Return the (x, y) coordinate for the center point of the cell that contains the specified text.  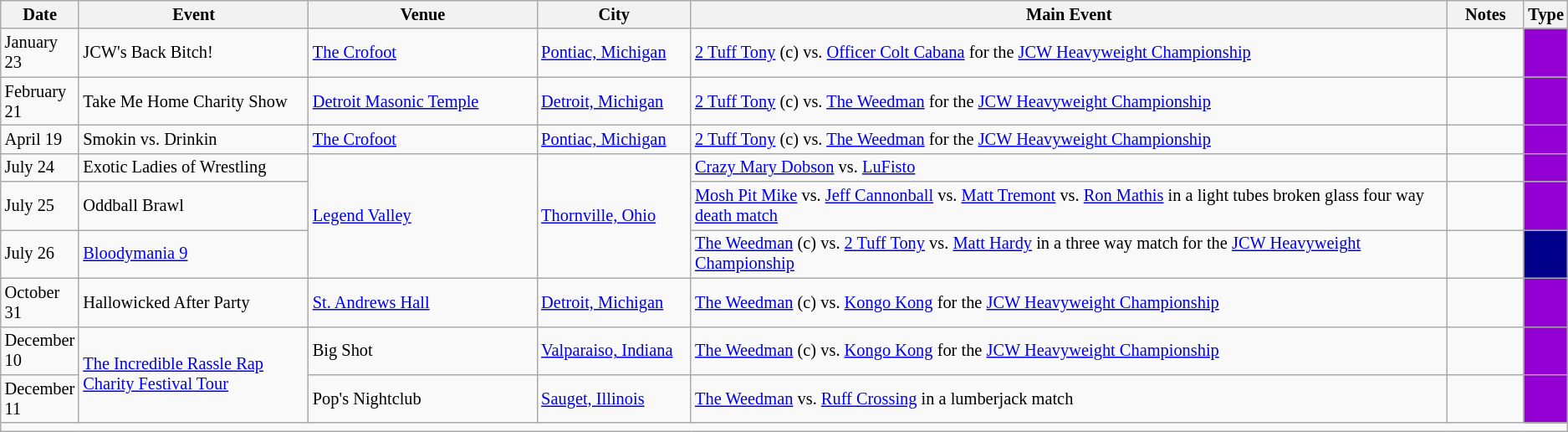
Venue (423, 14)
Notes (1485, 14)
December 10 (40, 351)
JCW's Back Bitch! (193, 53)
Smokin vs. Drinkin (193, 139)
April 19 (40, 139)
Type (1545, 14)
Mosh Pit Mike vs. Jeff Cannonball vs. Matt Tremont vs. Ron Mathis in a light tubes broken glass four way death match (1069, 206)
July 24 (40, 167)
The Incredible Rassle Rap Charity Festival Tour (193, 375)
Legend Valley (423, 216)
Crazy Mary Dobson vs. LuFisto (1069, 167)
St. Andrews Hall (423, 302)
Pop's Nightclub (423, 399)
October 31 (40, 302)
January 23 (40, 53)
Event (193, 14)
Big Shot (423, 351)
Sauget, Illinois (614, 399)
The Weedman (c) vs. 2 Tuff Tony vs. Matt Hardy in a three way match for the JCW Heavyweight Championship (1069, 254)
Valparaiso, Indiana (614, 351)
Exotic Ladies of Wrestling (193, 167)
Take Me Home Charity Show (193, 101)
July 25 (40, 206)
Oddball Brawl (193, 206)
Bloodymania 9 (193, 254)
February 21 (40, 101)
Hallowicked After Party (193, 302)
December 11 (40, 399)
Detroit Masonic Temple (423, 101)
July 26 (40, 254)
Main Event (1069, 14)
City (614, 14)
Date (40, 14)
2 Tuff Tony (c) vs. Officer Colt Cabana for the JCW Heavyweight Championship (1069, 53)
The Weedman vs. Ruff Crossing in a lumberjack match (1069, 399)
Thornville, Ohio (614, 216)
